Scan for the cell matching the given text and deliver its (x, y) coordinate at center. 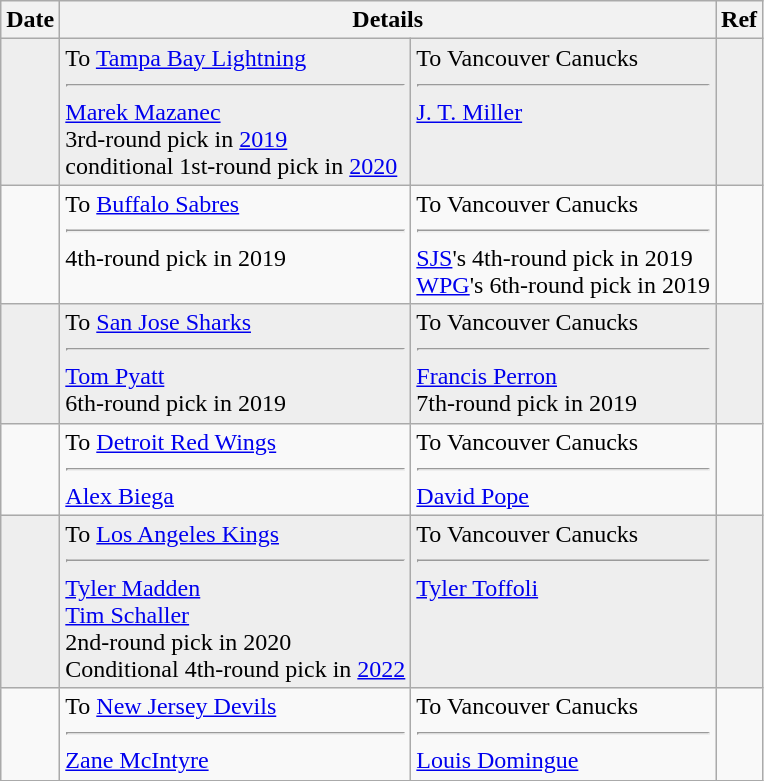
Details (388, 20)
To Buffalo Sabres4th-round pick in 2019 (236, 244)
Ref (740, 20)
To Vancouver CanucksJ. T. Miller (564, 112)
To Detroit Red WingsAlex Biega (236, 469)
To Vancouver CanucksTyler Toffoli (564, 602)
To Los Angeles KingsTyler MaddenTim Schaller2nd-round pick in 2020Conditional 4th-round pick in 2022 (236, 602)
To Tampa Bay LightningMarek Mazanec3rd-round pick in 2019conditional 1st-round pick in 2020 (236, 112)
To Vancouver CanucksLouis Domingue (564, 734)
To San Jose SharksTom Pyatt6th-round pick in 2019 (236, 364)
To Vancouver CanucksFrancis Perron7th-round pick in 2019 (564, 364)
To Vancouver CanucksSJS's 4th-round pick in 2019WPG's 6th-round pick in 2019 (564, 244)
To Vancouver CanucksDavid Pope (564, 469)
Date (30, 20)
To New Jersey DevilsZane McIntyre (236, 734)
